Return [X, Y] of the center of cell containing provided text 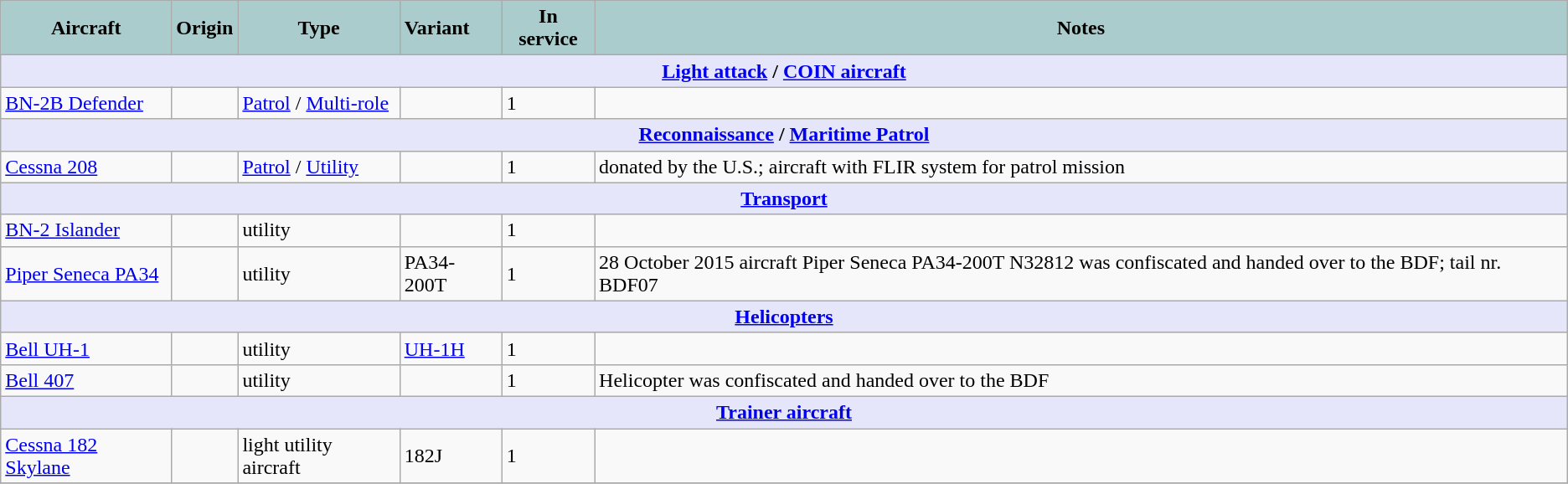
Aircraft [86, 28]
Notes [1081, 28]
UH-1H [451, 348]
donated by the U.S.; aircraft with FLIR system for patrol mission [1081, 167]
Helicopter was confiscated and handed over to the BDF [1081, 380]
Patrol / Utility [318, 167]
Helicopters [784, 317]
PA34-200T [451, 273]
Piper Seneca PA34 [86, 273]
Reconnaissance / Maritime Patrol [784, 135]
In service [548, 28]
BN-2 Islander [86, 230]
Light attack / COIN aircraft [784, 71]
Cessna 208 [86, 167]
Transport [784, 198]
Variant [451, 28]
Cessna 182 Skylane [86, 456]
Bell UH-1 [86, 348]
Trainer aircraft [784, 412]
28 October 2015 aircraft Piper Seneca PA34-200T N32812 was confiscated and handed over to the BDF; tail nr. BDF07 [1081, 273]
Type [318, 28]
BN-2B Defender [86, 103]
Origin [204, 28]
Patrol / Multi-role [318, 103]
light utility aircraft [318, 456]
Bell 407 [86, 380]
182J [451, 456]
